Return the (x, y) coordinate for the center point of the cell that contains the specified text.  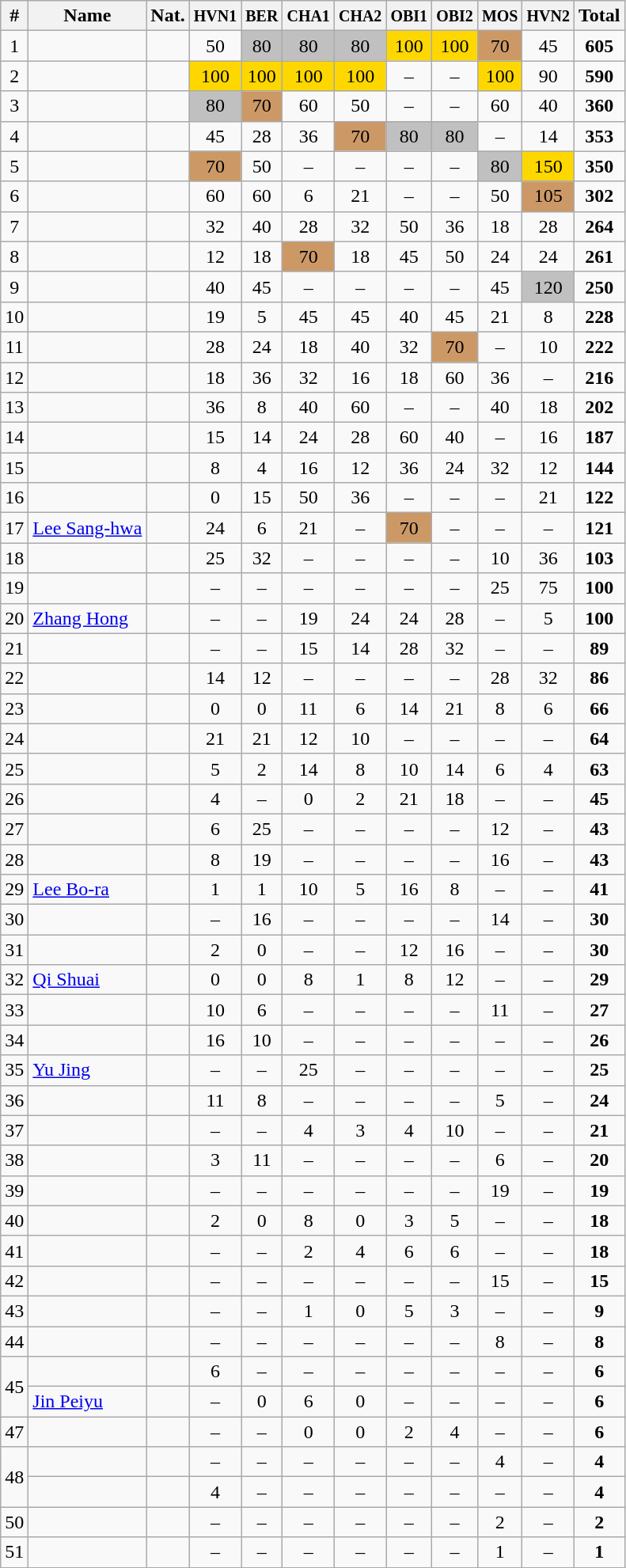
122 (599, 498)
# (14, 16)
HVN1 (215, 16)
42 (14, 1281)
261 (599, 256)
250 (599, 287)
51 (14, 1552)
Name (87, 16)
75 (548, 588)
34 (14, 1040)
23 (14, 708)
187 (599, 438)
Nat. (168, 16)
89 (599, 648)
222 (599, 347)
HVN2 (548, 16)
31 (14, 950)
35 (14, 1070)
7 (14, 226)
Lee Sang-hwa (87, 528)
47 (14, 1432)
202 (599, 408)
Total (599, 16)
38 (14, 1160)
44 (14, 1342)
605 (599, 46)
302 (599, 196)
Yu Jing (87, 1070)
103 (599, 558)
150 (548, 166)
121 (599, 528)
37 (14, 1130)
120 (548, 287)
86 (599, 678)
48 (14, 1477)
CHA2 (360, 16)
144 (599, 468)
Jin Peiyu (87, 1402)
228 (599, 317)
353 (599, 136)
105 (548, 196)
BER (262, 16)
Qi Shuai (87, 980)
17 (14, 528)
350 (599, 166)
MOS (500, 16)
OBI2 (455, 16)
39 (14, 1190)
64 (599, 738)
33 (14, 1010)
22 (14, 678)
13 (14, 408)
360 (599, 106)
OBI1 (409, 16)
264 (599, 226)
Zhang Hong (87, 618)
90 (548, 76)
590 (599, 76)
CHA1 (309, 16)
66 (599, 708)
216 (599, 378)
Lee Bo-ra (87, 890)
63 (599, 769)
